Output the [X, Y] coordinate of the center of the cell containing the given text.  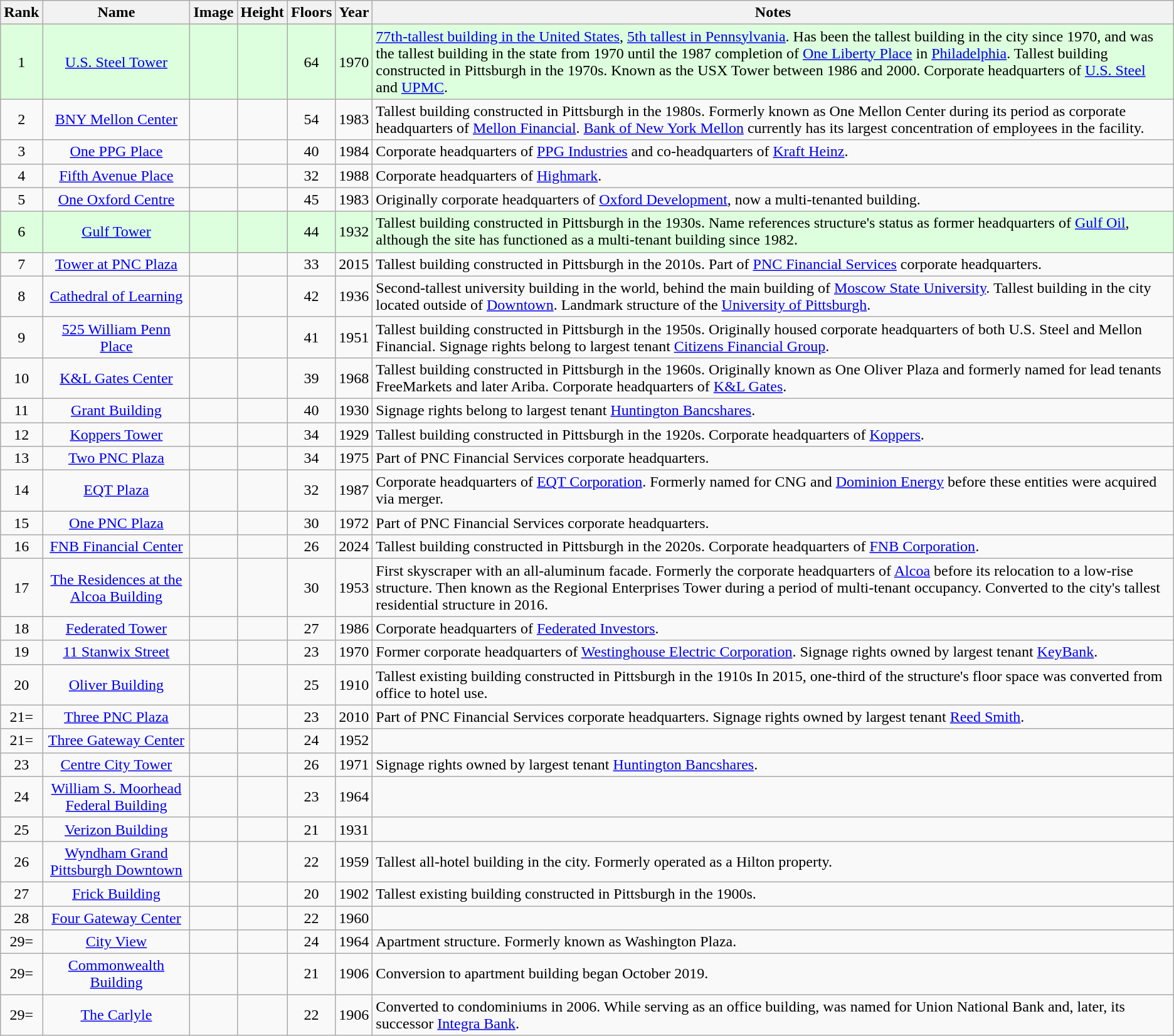
Gulf Tower [117, 232]
Two PNC Plaza [117, 458]
5 [21, 199]
Part of PNC Financial Services corporate headquarters. Signage rights owned by largest tenant Reed Smith. [773, 717]
1936 [354, 296]
Tallest building constructed in Pittsburgh in the 1920s. Corporate headquarters of Koppers. [773, 435]
1929 [354, 435]
1902 [354, 894]
Grant Building [117, 410]
11 [21, 410]
1951 [354, 337]
8 [21, 296]
2015 [354, 264]
One PNC Plaza [117, 523]
EQT Plaza [117, 490]
Floors [311, 13]
Three Gateway Center [117, 741]
U.S. Steel Tower [117, 61]
Commonwealth Building [117, 975]
33 [311, 264]
Former corporate headquarters of Westinghouse Electric Corporation. Signage rights owned by largest tenant KeyBank. [773, 652]
2 [21, 119]
Apartment structure. Formerly known as Washington Plaza. [773, 942]
1971 [354, 764]
54 [311, 119]
1930 [354, 410]
18 [21, 628]
Tallest building constructed in Pittsburgh in the 2010s. Part of PNC Financial Services corporate headquarters. [773, 264]
3 [21, 152]
The Carlyle [117, 1015]
Tallest existing building constructed in Pittsburgh in the 1900s. [773, 894]
9 [21, 337]
Conversion to apartment building began October 2019. [773, 975]
Tower at PNC Plaza [117, 264]
Corporate headquarters of Federated Investors. [773, 628]
7 [21, 264]
19 [21, 652]
4 [21, 176]
Frick Building [117, 894]
Fifth Avenue Place [117, 176]
1953 [354, 588]
14 [21, 490]
1959 [354, 862]
1987 [354, 490]
Corporate headquarters of EQT Corporation. Formerly named for CNG and Dominion Energy before these entities were acquired via merger. [773, 490]
Height [262, 13]
1931 [354, 829]
1986 [354, 628]
41 [311, 337]
Four Gateway Center [117, 917]
39 [311, 378]
2010 [354, 717]
42 [311, 296]
Rank [21, 13]
64 [311, 61]
Corporate headquarters of Highmark. [773, 176]
1 [21, 61]
Wyndham Grand Pittsburgh Downtown [117, 862]
Three PNC Plaza [117, 717]
Year [354, 13]
1984 [354, 152]
28 [21, 917]
Koppers Tower [117, 435]
13 [21, 458]
2024 [354, 547]
The Residences at the Alcoa Building [117, 588]
Notes [773, 13]
Verizon Building [117, 829]
1975 [354, 458]
11 Stanwix Street [117, 652]
12 [21, 435]
William S. Moorhead Federal Building [117, 796]
45 [311, 199]
Signage rights belong to largest tenant Huntington Bancshares. [773, 410]
Centre City Tower [117, 764]
Converted to condominiums in 2006. While serving as an office building, was named for Union National Bank and, later, its successor Integra Bank. [773, 1015]
1968 [354, 378]
16 [21, 547]
17 [21, 588]
Image [213, 13]
Federated Tower [117, 628]
10 [21, 378]
Oliver Building [117, 685]
Tallest building constructed in Pittsburgh in the 2020s. Corporate headquarters of FNB Corporation. [773, 547]
Tallest all-hotel building in the city. Formerly operated as a Hilton property. [773, 862]
1952 [354, 741]
1972 [354, 523]
FNB Financial Center [117, 547]
1988 [354, 176]
1932 [354, 232]
Cathedral of Learning [117, 296]
City View [117, 942]
1910 [354, 685]
1960 [354, 917]
One PPG Place [117, 152]
525 William Penn Place [117, 337]
Originally corporate headquarters of Oxford Development, now a multi-tenanted building. [773, 199]
BNY Mellon Center [117, 119]
Signage rights owned by largest tenant Huntington Bancshares. [773, 764]
One Oxford Centre [117, 199]
44 [311, 232]
6 [21, 232]
K&L Gates Center [117, 378]
Name [117, 13]
15 [21, 523]
Corporate headquarters of PPG Industries and co-headquarters of Kraft Heinz. [773, 152]
